Determine the [x, y] coordinate at the center of the cell enclosing the given text.  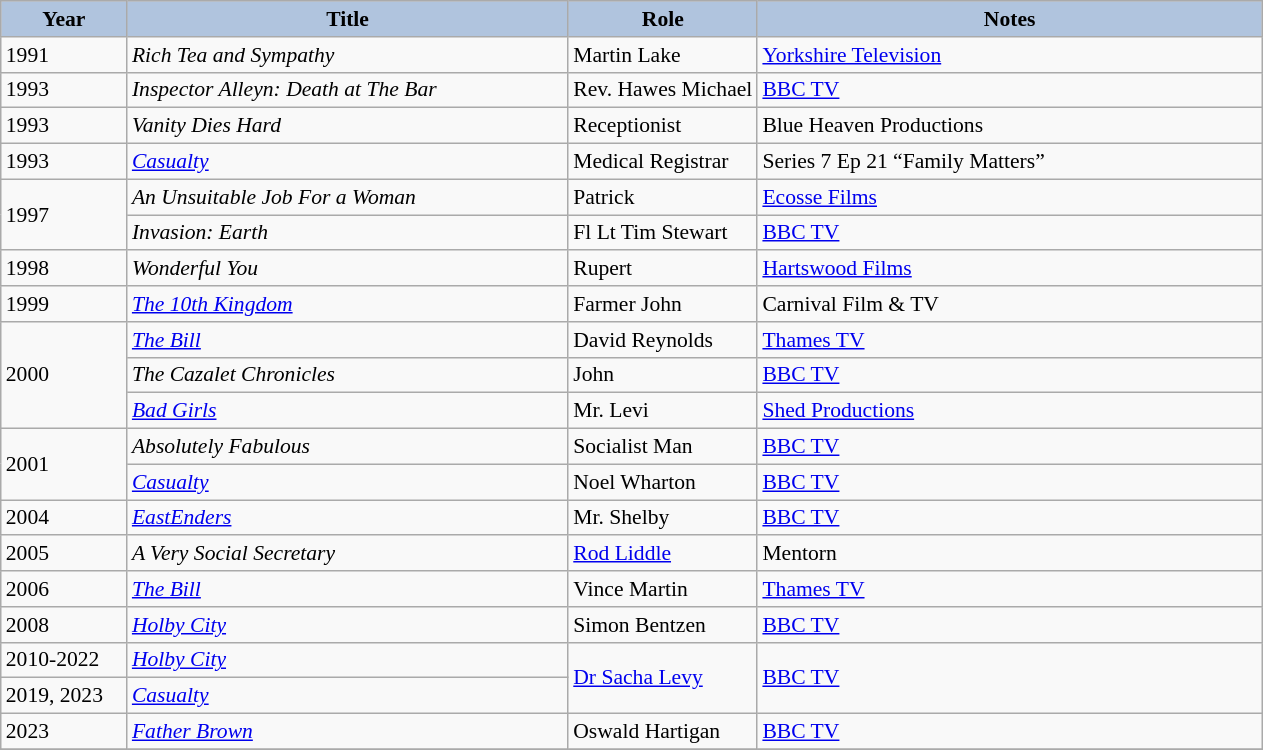
Noel Wharton [662, 482]
Mentorn [1009, 554]
Socialist Man [662, 447]
Yorkshire Television [1009, 55]
Rich Tea and Sympathy [348, 55]
Fl Lt Tim Stewart [662, 233]
Martin Lake [662, 55]
1999 [64, 304]
Rod Liddle [662, 554]
2010-2022 [64, 660]
2000 [64, 376]
Absolutely Fabulous [348, 447]
Farmer John [662, 304]
Vanity Dies Hard [348, 126]
Ecosse Films [1009, 197]
Mr. Shelby [662, 518]
2023 [64, 732]
David Reynolds [662, 340]
1997 [64, 214]
Blue Heaven Productions [1009, 126]
2001 [64, 464]
1991 [64, 55]
Shed Productions [1009, 411]
John [662, 375]
Invasion: Earth [348, 233]
Inspector Alleyn: Death at The Bar [348, 90]
Mr. Levi [662, 411]
Year [64, 19]
2019, 2023 [64, 696]
An Unsuitable Job For a Woman [348, 197]
The Cazalet Chronicles [348, 375]
EastEnders [348, 518]
2005 [64, 554]
Oswald Hartigan [662, 732]
Dr Sacha Levy [662, 678]
Series 7 Ep 21 “Family Matters” [1009, 162]
Hartswood Films [1009, 269]
Medical Registrar [662, 162]
Simon Bentzen [662, 625]
2006 [64, 589]
Vince Martin [662, 589]
Bad Girls [348, 411]
A Very Social Secretary [348, 554]
2008 [64, 625]
Role [662, 19]
1998 [64, 269]
Father Brown [348, 732]
Notes [1009, 19]
Rupert [662, 269]
Receptionist [662, 126]
Carnival Film & TV [1009, 304]
Wonderful You [348, 269]
Patrick [662, 197]
2004 [64, 518]
Title [348, 19]
Rev. Hawes Michael [662, 90]
The 10th Kingdom [348, 304]
